Pinpoint the cell where the given text exists, returning its (X, Y) midpoint coordinate. 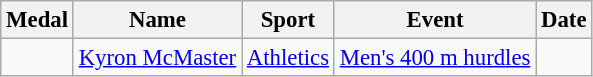
Medal (38, 20)
Kyron McMaster (157, 58)
Event (434, 20)
Sport (288, 20)
Athletics (288, 58)
Name (157, 20)
Date (564, 20)
Men's 400 m hurdles (434, 58)
